Determine the (x, y) coordinate at the center of the cell enclosing the given text.  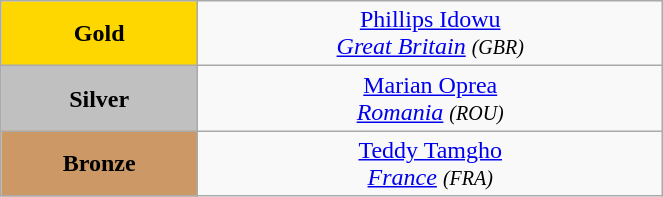
Marian OpreaRomania (ROU) (430, 98)
Bronze (100, 164)
Gold (100, 34)
Phillips IdowuGreat Britain (GBR) (430, 34)
Silver (100, 98)
Teddy TamghoFrance (FRA) (430, 164)
